Locate the cell with the specified text and output its [x, y] center coordinate. 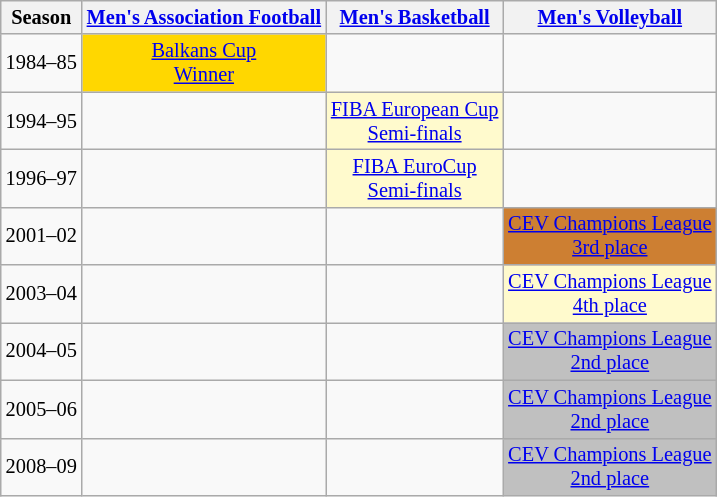
FIBA European CupSemi-finals [414, 121]
2008–09 [42, 467]
Men's Volleyball [610, 18]
Balkans CupWinner [204, 63]
2004–05 [42, 352]
1996–97 [42, 179]
Men's Association Football [204, 18]
Season [42, 18]
2003–04 [42, 294]
1984–85 [42, 63]
CEV Champions League3rd place [610, 236]
1994–95 [42, 121]
FIBA EuroCupSemi-finals [414, 179]
Men's Basketball [414, 18]
CEV Champions League4th place [610, 294]
2005–06 [42, 409]
2001–02 [42, 236]
